Extract the [x, y] coordinate from the center of the cell holding the provided text.  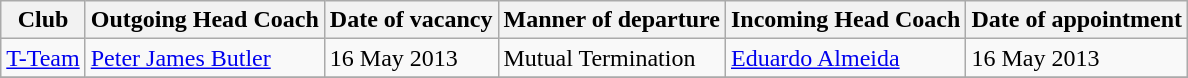
Club [43, 20]
Date of vacancy [411, 20]
T-Team [43, 58]
Date of appointment [1077, 20]
Manner of departure [612, 20]
Incoming Head Coach [845, 20]
Outgoing Head Coach [204, 20]
Mutual Termination [612, 58]
Peter James Butler [204, 58]
Eduardo Almeida [845, 58]
